Identify which cell holds the provided text, then report its [x, y] central coordinate. 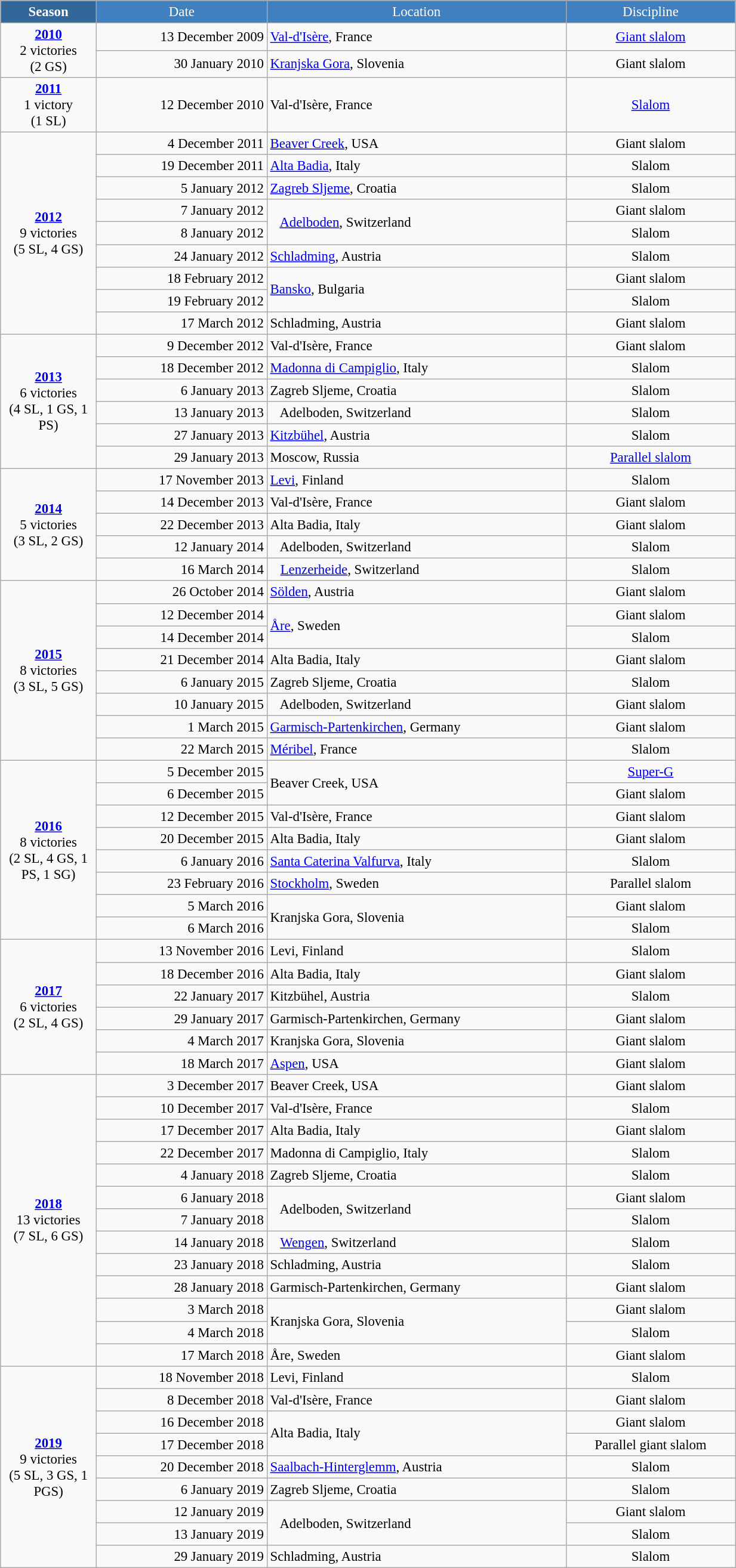
Wengen, Switzerland [417, 1243]
16 December 2018 [181, 1422]
22 January 2017 [181, 996]
17 December 2017 [181, 1131]
Stockholm, Sweden [417, 884]
3 December 2017 [181, 1086]
12 January 2019 [181, 1512]
22 March 2015 [181, 749]
2012 9 victories (5 SL, 4 GS) [49, 233]
26 October 2014 [181, 592]
6 January 2019 [181, 1489]
20 December 2018 [181, 1467]
8 January 2012 [181, 233]
Location [417, 12]
2018 13 victories (7 SL, 6 GS) [49, 1221]
10 December 2017 [181, 1108]
Super-G [651, 771]
14 January 2018 [181, 1243]
29 January 2013 [181, 458]
Moscow, Russia [417, 458]
17 November 2013 [181, 480]
22 December 2017 [181, 1153]
13 January 2013 [181, 413]
Date [181, 12]
27 January 2013 [181, 435]
6 January 2016 [181, 862]
Season [49, 12]
17 March 2018 [181, 1355]
Méribel, France [417, 749]
19 December 2011 [181, 166]
12 December 2010 [181, 105]
6 December 2015 [181, 794]
2017 6 victories (2 SL, 4 GS) [49, 1007]
18 December 2016 [181, 974]
Parallel giant slalom [651, 1444]
2011 1 victory (1 SL) [49, 105]
7 January 2012 [181, 211]
6 January 2018 [181, 1198]
9 December 2012 [181, 345]
2014 5 victories (3 SL, 2 GS) [49, 525]
7 January 2018 [181, 1220]
22 December 2013 [181, 525]
2013 6 victories (4 SL, 1 GS, 1 PS) [49, 402]
5 March 2016 [181, 906]
4 March 2017 [181, 1041]
Santa Caterina Valfurva, Italy [417, 862]
Saalbach-Hinterglemm, Austria [417, 1467]
Aspen, USA [417, 1063]
13 January 2019 [181, 1535]
1 March 2015 [181, 727]
18 December 2012 [181, 368]
12 January 2014 [181, 547]
2015 8 victories (3 SL, 5 GS) [49, 671]
Lenzerheide, Switzerland [417, 570]
13 December 2009 [181, 37]
6 January 2015 [181, 682]
4 December 2011 [181, 144]
13 November 2016 [181, 951]
8 December 2018 [181, 1400]
29 January 2017 [181, 1018]
20 December 2015 [181, 839]
2019 9 victories (5 SL, 3 GS, 1 PGS) [49, 1467]
16 March 2014 [181, 570]
5 December 2015 [181, 771]
2010 2 victories (2 GS) [49, 51]
29 January 2019 [181, 1557]
23 January 2018 [181, 1265]
19 February 2012 [181, 301]
12 December 2014 [181, 615]
4 March 2018 [181, 1332]
14 December 2014 [181, 637]
10 January 2015 [181, 705]
6 March 2016 [181, 929]
Bansko, Bulgaria [417, 289]
2016 8 victories (2 SL, 4 GS, 1 PS, 1 SG) [49, 850]
5 January 2012 [181, 189]
18 November 2018 [181, 1377]
28 January 2018 [181, 1288]
14 December 2013 [181, 502]
4 January 2018 [181, 1175]
17 March 2012 [181, 323]
23 February 2016 [181, 884]
30 January 2010 [181, 64]
17 December 2018 [181, 1444]
24 January 2012 [181, 256]
Sölden, Austria [417, 592]
Discipline [651, 12]
6 January 2013 [181, 390]
18 February 2012 [181, 278]
18 March 2017 [181, 1063]
3 March 2018 [181, 1310]
12 December 2015 [181, 817]
21 December 2014 [181, 659]
